Detect which cell encompasses the target text, then output its [X, Y] center coordinate. 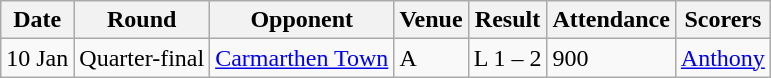
Scorers [722, 20]
Attendance [611, 20]
Quarter-final [142, 58]
10 Jan [38, 58]
Venue [431, 20]
L 1 – 2 [508, 58]
Anthony [722, 58]
Result [508, 20]
A [431, 58]
Carmarthen Town [302, 58]
900 [611, 58]
Date [38, 20]
Opponent [302, 20]
Round [142, 20]
